Output the (X, Y) coordinate of the center of the cell containing the given text.  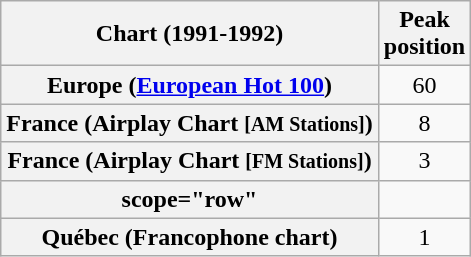
8 (424, 123)
France (Airplay Chart [FM Stations]) (190, 161)
1 (424, 237)
Québec (Francophone chart) (190, 237)
Europe (European Hot 100) (190, 85)
60 (424, 85)
3 (424, 161)
Chart (1991-1992) (190, 34)
France (Airplay Chart [AM Stations]) (190, 123)
scope="row" (190, 199)
Peakposition (424, 34)
